Locate the cell with the specified text and output its [X, Y] center coordinate. 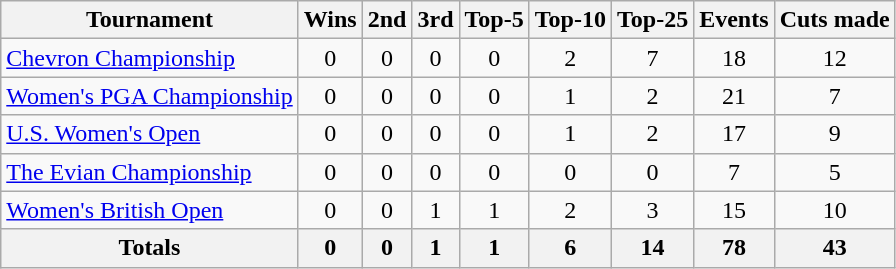
43 [834, 248]
Chevron Championship [150, 58]
Totals [150, 248]
18 [734, 58]
Tournament [150, 20]
12 [834, 58]
Women's British Open [150, 210]
78 [734, 248]
3 [652, 210]
Women's PGA Championship [150, 96]
21 [734, 96]
Top-25 [652, 20]
6 [570, 248]
U.S. Women's Open [150, 134]
14 [652, 248]
17 [734, 134]
Top-5 [494, 20]
15 [734, 210]
3rd [436, 20]
Wins [330, 20]
10 [834, 210]
Cuts made [834, 20]
9 [834, 134]
Top-10 [570, 20]
2nd [387, 20]
5 [834, 172]
The Evian Championship [150, 172]
Events [734, 20]
